Detect which cell encompasses the target text, then output its (X, Y) center coordinate. 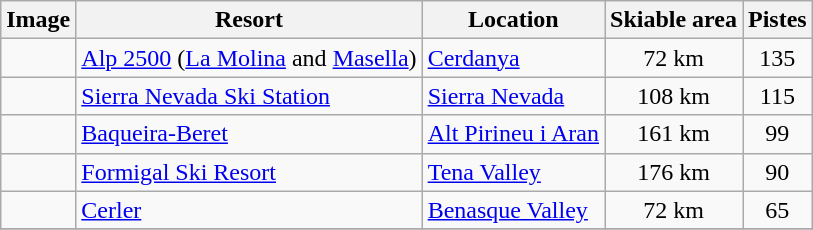
161 km (674, 134)
99 (777, 134)
Benasque Valley (513, 210)
Location (513, 20)
Sierra Nevada Ski Station (249, 96)
Baqueira-Beret (249, 134)
176 km (674, 172)
115 (777, 96)
Tena Valley (513, 172)
Skiable area (674, 20)
Alt Pirineu i Aran (513, 134)
Alp 2500 (La Molina and Masella) (249, 58)
Pistes (777, 20)
Cerler (249, 210)
Formigal Ski Resort (249, 172)
65 (777, 210)
108 km (674, 96)
135 (777, 58)
Resort (249, 20)
90 (777, 172)
Sierra Nevada (513, 96)
Cerdanya (513, 58)
Image (38, 20)
